Extract the (X, Y) coordinate from the center of the cell holding the provided text.  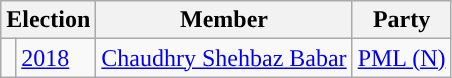
2018 (56, 58)
Election (48, 20)
Party (402, 20)
Member (224, 20)
Chaudhry Shehbaz Babar (224, 58)
PML (N) (402, 58)
